Return [x, y] of the center of cell containing provided text 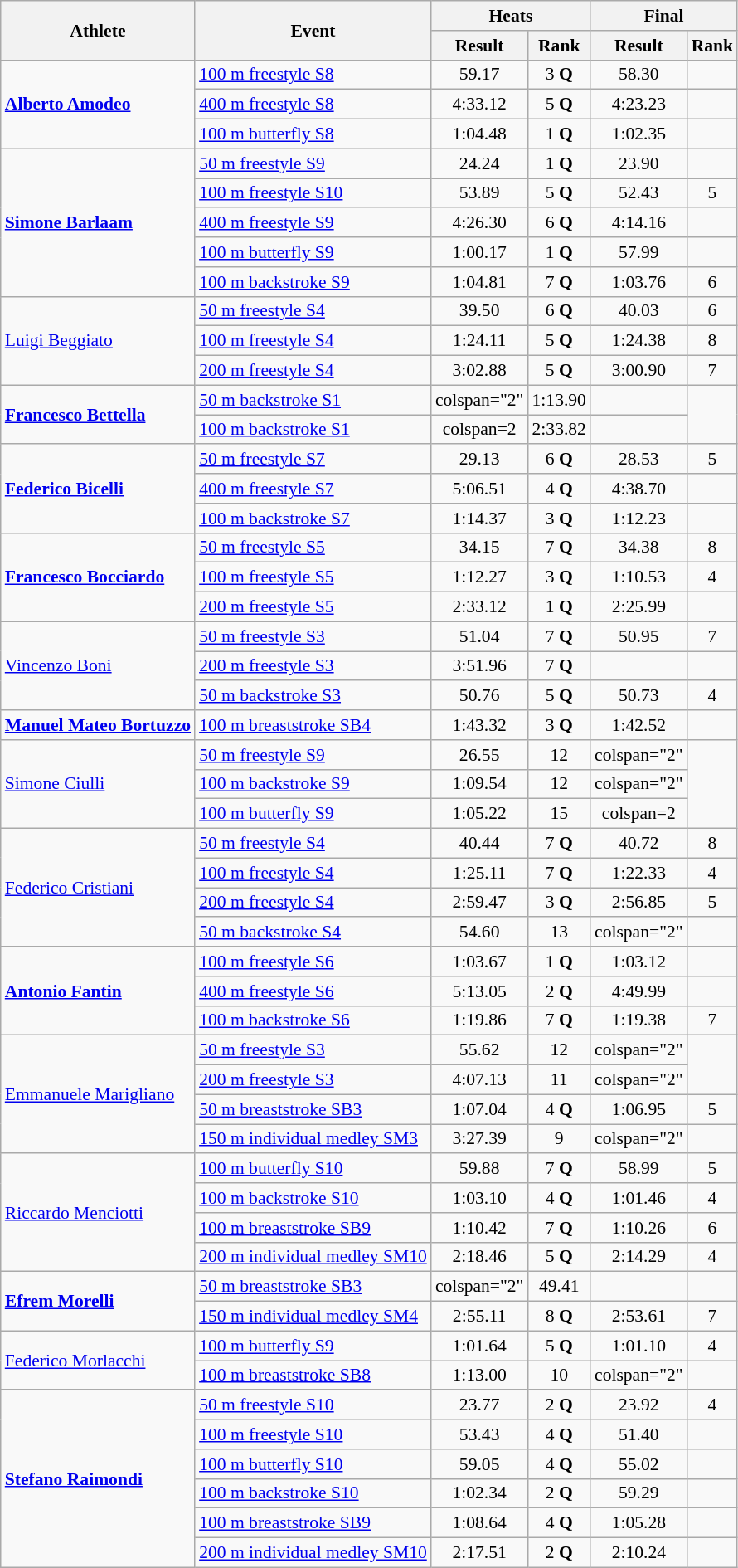
39.50 [479, 311]
4:33.12 [479, 105]
100 m freestyle S6 [313, 962]
50 m freestyle S10 [313, 1405]
3:00.90 [638, 371]
5:13.05 [479, 991]
1:13.90 [559, 400]
100 m breaststroke SB8 [313, 1376]
1:03.10 [479, 1198]
Francesco Bocciardo [98, 577]
59.17 [479, 75]
24.24 [479, 163]
9 [559, 1139]
Manuel Mateo Bortuzzo [98, 725]
400 m freestyle S8 [313, 105]
1:10.53 [638, 577]
1:03.12 [638, 962]
Federico Cristiani [98, 888]
100 m breaststroke SB4 [313, 725]
4:38.70 [638, 489]
59.05 [479, 1464]
2:25.99 [638, 607]
Heats [511, 16]
23.77 [479, 1405]
1:09.54 [479, 784]
1:04.48 [479, 134]
2:55.11 [479, 1317]
53.89 [479, 193]
4:14.16 [638, 223]
1:25.11 [479, 873]
1:13.00 [479, 1376]
2:18.46 [479, 1257]
1:03.76 [638, 282]
3:27.39 [479, 1139]
2:53.61 [638, 1317]
4:26.30 [479, 223]
59.88 [479, 1169]
51.04 [479, 636]
100 m backstroke S7 [313, 519]
26.55 [479, 755]
55.02 [638, 1464]
58.30 [638, 75]
Antonio Fantin [98, 991]
2:33.82 [559, 430]
34.15 [479, 548]
400 m freestyle S9 [313, 223]
40.72 [638, 844]
1:05.28 [638, 1523]
1:12.27 [479, 577]
100 m backstroke S6 [313, 1020]
54.60 [479, 933]
1:42.52 [638, 725]
Stefano Raimondi [98, 1479]
1:19.38 [638, 1020]
10 [559, 1376]
50 m backstroke S3 [313, 696]
1:05.22 [479, 814]
15 [559, 814]
Alberto Amodeo [98, 105]
2:59.47 [479, 903]
Vincenzo Boni [98, 665]
150 m individual medley SM4 [313, 1317]
29.13 [479, 460]
1:24.11 [479, 341]
23.90 [638, 163]
3:51.96 [479, 666]
400 m freestyle S7 [313, 489]
100 m freestyle S8 [313, 75]
1:10.26 [638, 1228]
53.43 [479, 1434]
3:02.88 [479, 371]
4:23.23 [638, 105]
57.99 [638, 252]
400 m freestyle S6 [313, 991]
150 m individual medley SM3 [313, 1139]
Riccardo Menciotti [98, 1213]
50.76 [479, 696]
Emmanuele Marigliano [98, 1094]
50 m freestyle S7 [313, 460]
200 m freestyle S5 [313, 607]
58.99 [638, 1169]
50.73 [638, 696]
2:56.85 [638, 903]
13 [559, 933]
52.43 [638, 193]
4:07.13 [479, 1080]
1:12.23 [638, 519]
1:10.42 [479, 1228]
40.44 [479, 844]
100 m backstroke S1 [313, 430]
100 m butterfly S8 [313, 134]
2:14.29 [638, 1257]
Francesco Bettella [98, 415]
51.40 [638, 1434]
50 m freestyle S5 [313, 548]
1:01.64 [479, 1346]
1:06.95 [638, 1109]
100 m freestyle S5 [313, 577]
1:02.35 [638, 134]
1:00.17 [479, 252]
1:01.46 [638, 1198]
1:02.34 [479, 1493]
55.62 [479, 1050]
Simone Ciulli [98, 785]
Event [313, 30]
59.29 [638, 1493]
2:33.12 [479, 607]
Athlete [98, 30]
Federico Morlacchi [98, 1361]
8 Q [559, 1317]
1:22.33 [638, 873]
1:08.64 [479, 1523]
34.38 [638, 548]
28.53 [638, 460]
1:24.38 [638, 341]
Luigi Beggiato [98, 340]
50.95 [638, 636]
1:43.32 [479, 725]
Final [663, 16]
23.92 [638, 1405]
2:17.51 [479, 1553]
5:06.51 [479, 489]
1:14.37 [479, 519]
49.41 [559, 1287]
1:03.67 [479, 962]
1:01.10 [638, 1346]
50 m backstroke S1 [313, 400]
11 [559, 1080]
Simone Barlaam [98, 222]
1:19.86 [479, 1020]
Efrem Morelli [98, 1301]
1:04.81 [479, 282]
Federico Bicelli [98, 489]
4:49.99 [638, 991]
50 m backstroke S4 [313, 933]
40.03 [638, 311]
2:10.24 [638, 1553]
1:07.04 [479, 1109]
